Extract the [x, y] coordinate from the center of the cell holding the provided text.  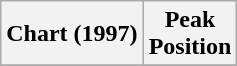
Chart (1997) [72, 34]
PeakPosition [190, 34]
